Locate the cell with the specified text and output its (x, y) center coordinate. 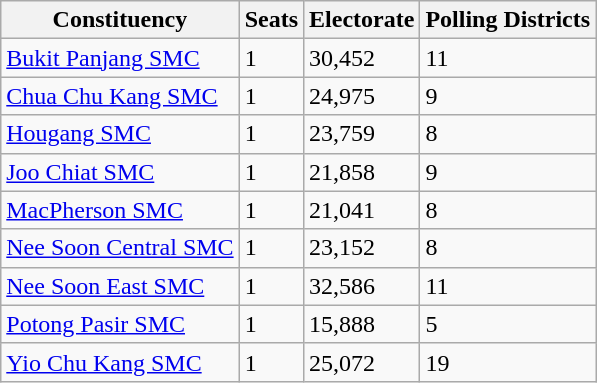
Polling Districts (508, 20)
Hougang SMC (120, 134)
Constituency (120, 20)
30,452 (362, 58)
Chua Chu Kang SMC (120, 96)
23,152 (362, 248)
21,858 (362, 172)
Potong Pasir SMC (120, 324)
23,759 (362, 134)
Nee Soon Central SMC (120, 248)
Joo Chiat SMC (120, 172)
Nee Soon East SMC (120, 286)
5 (508, 324)
15,888 (362, 324)
25,072 (362, 362)
19 (508, 362)
24,975 (362, 96)
Yio Chu Kang SMC (120, 362)
32,586 (362, 286)
Electorate (362, 20)
Seats (271, 20)
MacPherson SMC (120, 210)
21,041 (362, 210)
Bukit Panjang SMC (120, 58)
